Locate the cell with the specified text and output its [X, Y] center coordinate. 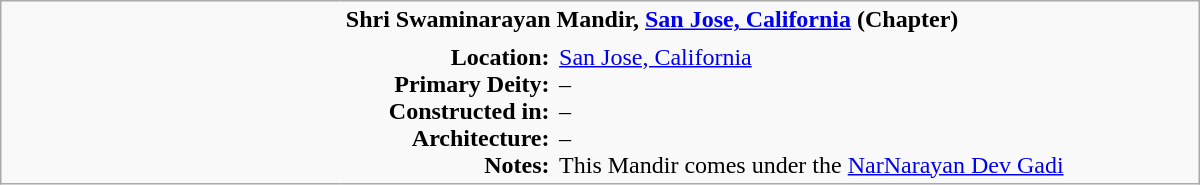
Shri Swaminarayan Mandir, San Jose, California (Chapter) [770, 20]
Location:Primary Deity:Constructed in:Architecture:Notes: [448, 110]
San Jose, California – – – This Mandir comes under the NarNarayan Dev Gadi [876, 110]
